Extract the (X, Y) coordinate from the center of the cell holding the provided text.  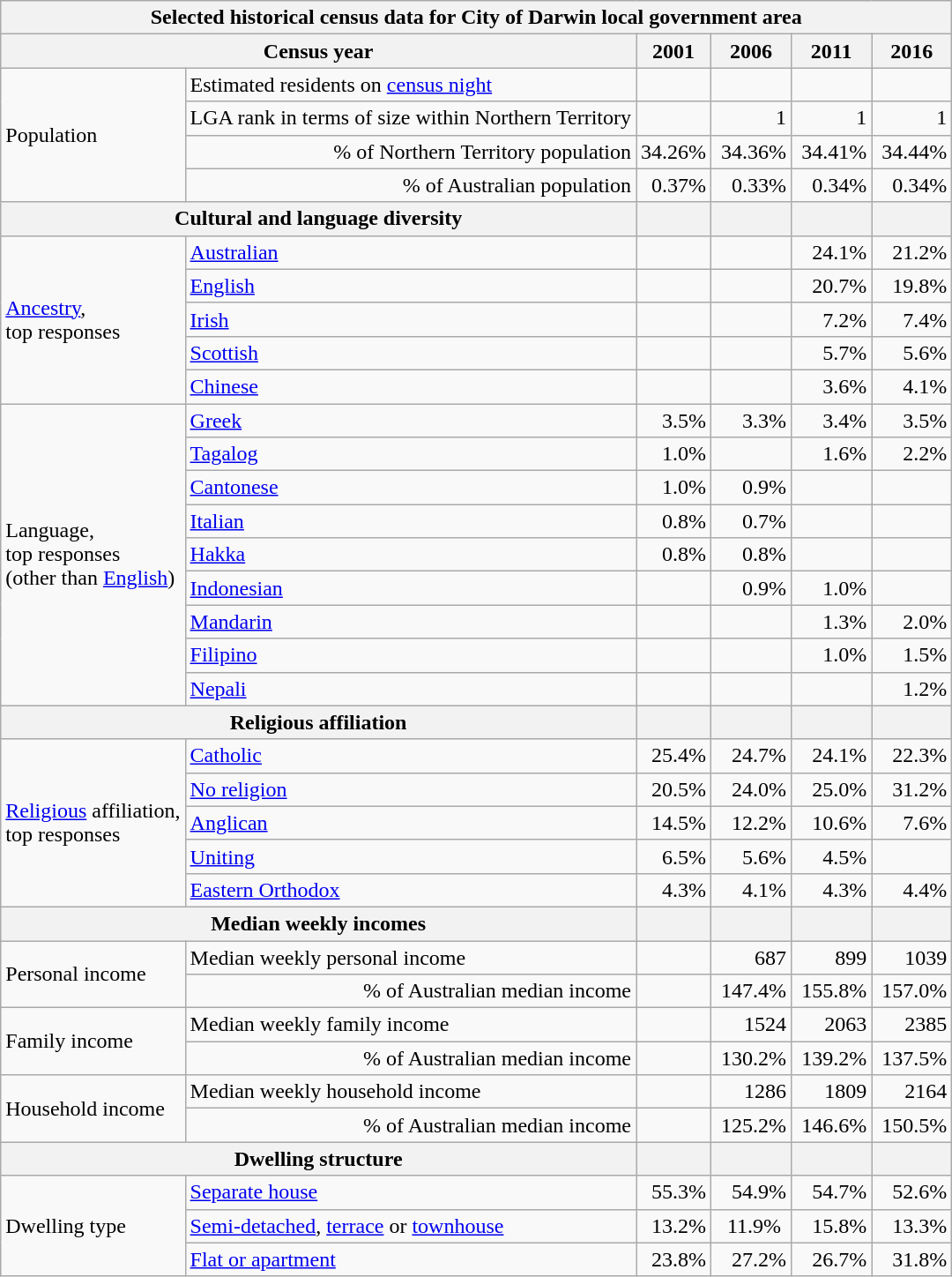
34.44% (911, 152)
English (411, 286)
Semi-detached, terrace or townhouse (411, 1226)
3.4% (832, 421)
Religious affiliation,top responses (93, 823)
146.6% (832, 1125)
2.2% (911, 454)
21.2% (911, 252)
Personal income (93, 974)
3.6% (832, 386)
150.5% (911, 1125)
14.5% (673, 823)
Mandarin (411, 622)
Irish (411, 319)
34.36% (751, 152)
Median weekly household income (411, 1092)
1.3% (832, 622)
1809 (832, 1092)
Median weekly personal income (411, 957)
LGA rank in terms of size within Northern Territory (411, 118)
Uniting (411, 856)
147.4% (751, 991)
Tagalog (411, 454)
2016 (911, 51)
1.2% (911, 689)
13.2% (673, 1226)
Census year (319, 51)
24.0% (751, 789)
26.7% (832, 1259)
2001 (673, 51)
54.9% (751, 1192)
Eastern Orthodox (411, 890)
Anglican (411, 823)
5.7% (832, 353)
Indonesian (411, 588)
31.8% (911, 1259)
% of Northern Territory population (411, 152)
Selected historical census data for City of Darwin local government area (476, 18)
125.2% (751, 1125)
No religion (411, 789)
10.6% (832, 823)
2063 (832, 1025)
899 (832, 957)
22.3% (911, 756)
15.8% (832, 1226)
54.7% (832, 1192)
Italian (411, 521)
Filipino (411, 655)
19.8% (911, 286)
13.3% (911, 1226)
3.3% (751, 421)
2006 (751, 51)
6.5% (673, 856)
Catholic (411, 756)
Dwelling structure (319, 1159)
27.2% (751, 1259)
% of Australian population (411, 185)
31.2% (911, 789)
7.4% (911, 319)
Cultural and language diversity (319, 219)
130.2% (751, 1058)
Median weekly incomes (319, 923)
25.0% (832, 789)
4.5% (832, 856)
1.5% (911, 655)
2011 (832, 51)
137.5% (911, 1058)
1039 (911, 957)
Nepali (411, 689)
Median weekly family income (411, 1025)
2385 (911, 1025)
4.4% (911, 890)
52.6% (911, 1192)
Estimated residents on census night (411, 85)
55.3% (673, 1192)
34.41% (832, 152)
Flat or apartment (411, 1259)
Dwelling type (93, 1226)
Language,top responses(other than English) (93, 556)
Separate house (411, 1192)
2164 (911, 1092)
25.4% (673, 756)
2.0% (911, 622)
Australian (411, 252)
139.2% (832, 1058)
Population (93, 135)
34.26% (673, 152)
Religious affiliation (319, 722)
Scottish (411, 353)
Chinese (411, 386)
Household income (93, 1109)
7.6% (911, 823)
12.2% (751, 823)
0.7% (751, 521)
7.2% (832, 319)
157.0% (911, 991)
1524 (751, 1025)
687 (751, 957)
1.6% (832, 454)
Greek (411, 421)
1286 (751, 1092)
Cantonese (411, 488)
Family income (93, 1042)
155.8% (832, 991)
Hakka (411, 555)
0.37% (673, 185)
24.7% (751, 756)
Ancestry,top responses (93, 319)
20.7% (832, 286)
23.8% (673, 1259)
0.33% (751, 185)
11.9% (751, 1226)
20.5% (673, 789)
